Pinpoint the cell where the given text exists, returning its (X, Y) midpoint coordinate. 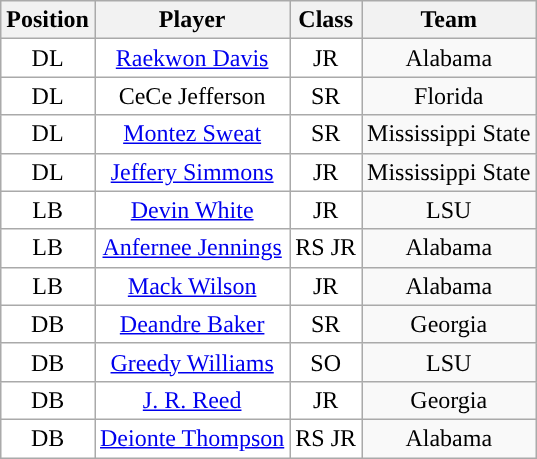
Greedy Williams (192, 362)
SO (326, 362)
Montez Sweat (192, 134)
Deandre Baker (192, 324)
Jeffery Simmons (192, 172)
Team (449, 20)
Anfernee Jennings (192, 248)
Raekwon Davis (192, 58)
Mack Wilson (192, 286)
CeCe Jefferson (192, 96)
Devin White (192, 210)
Position (48, 20)
Player (192, 20)
Deionte Thompson (192, 438)
Class (326, 20)
J. R. Reed (192, 400)
Florida (449, 96)
